Search for the cell housing the specified text and yield its (X, Y) center coordinate. 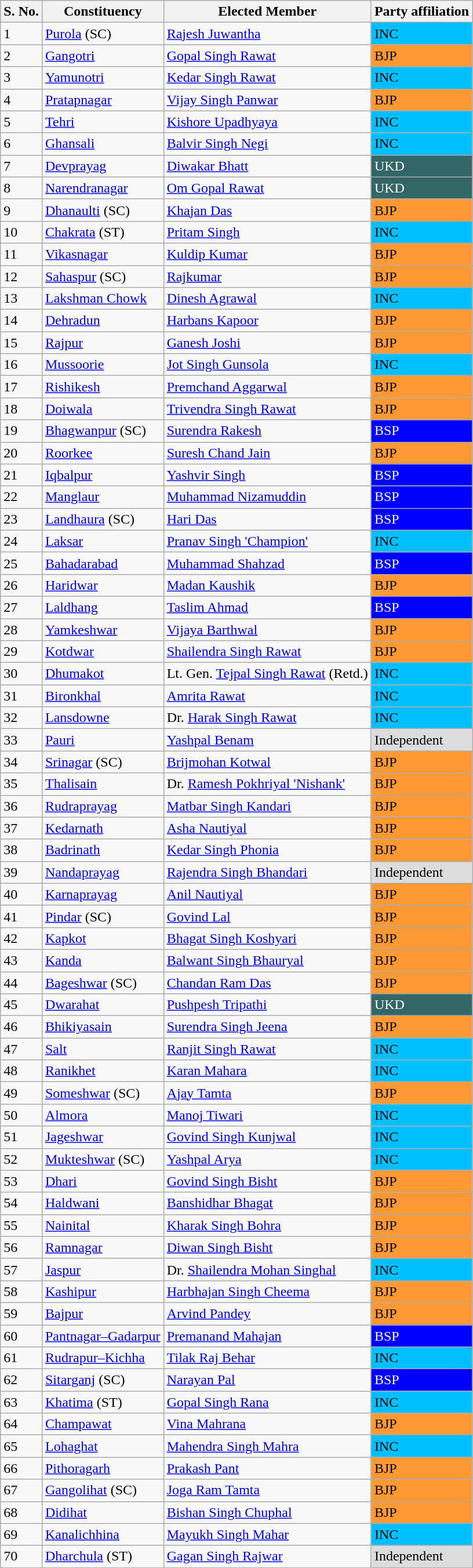
53 (21, 1181)
Mayukh Singh Mahar (267, 1534)
45 (21, 1005)
Muhammad Nizamuddin (267, 497)
Banshidhar Bhagat (267, 1203)
Mukteshwar (SC) (103, 1159)
Landhaura (SC) (103, 519)
18 (21, 409)
Premanand Mahajan (267, 1335)
Trivendra Singh Rawat (267, 409)
Hari Das (267, 519)
58 (21, 1291)
Kedar Singh Phonia (267, 850)
46 (21, 1027)
Gangotri (103, 56)
Pantnagar–Gadarpur (103, 1335)
Madan Kaushik (267, 585)
22 (21, 497)
Dr. Ramesh Pokhriyal 'Nishank' (267, 784)
Lansdowne (103, 718)
Chandan Ram Das (267, 983)
Gangolihat (SC) (103, 1490)
Kuldip Kumar (267, 254)
Badrinath (103, 850)
68 (21, 1512)
Pushpesh Tripathi (267, 1005)
Ranjit Singh Rawat (267, 1049)
70 (21, 1556)
60 (21, 1335)
Bironkhal (103, 696)
Bhagat Singh Koshyari (267, 938)
7 (21, 166)
5 (21, 122)
Pratapnagar (103, 100)
43 (21, 960)
Kedar Singh Rawat (267, 78)
Dr. Shailendra Mohan Singhal (267, 1269)
61 (21, 1358)
Nandaprayag (103, 872)
Pranav Singh 'Champion' (267, 541)
Vina Mahrana (267, 1424)
Sitarganj (SC) (103, 1380)
Champawat (103, 1424)
Rajesh Juwantha (267, 34)
42 (21, 938)
16 (21, 365)
69 (21, 1534)
4 (21, 100)
Lohaghat (103, 1446)
Yashpal Arya (267, 1159)
Pritam Singh (267, 232)
Someshwar (SC) (103, 1093)
Didihat (103, 1512)
Thalisain (103, 784)
Dhumakot (103, 674)
Harbhajan Singh Cheema (267, 1291)
10 (21, 232)
Rajpur (103, 343)
Govind Singh Bisht (267, 1181)
Govind Lal (267, 916)
Dhari (103, 1181)
Karan Mahara (267, 1071)
Kotdwar (103, 652)
Kishore Upadhyaya (267, 122)
Laksar (103, 541)
41 (21, 916)
Chakrata (ST) (103, 232)
Suresh Chand Jain (267, 453)
Karnaprayag (103, 894)
Ghansali (103, 144)
Narayan Pal (267, 1380)
Almora (103, 1115)
Kedarnath (103, 828)
Pindar (SC) (103, 916)
20 (21, 453)
3 (21, 78)
Vijay Singh Panwar (267, 100)
Asha Nautiyal (267, 828)
Jot Singh Gunsola (267, 365)
63 (21, 1402)
Khajan Das (267, 210)
Surendra Singh Jeena (267, 1027)
52 (21, 1159)
66 (21, 1468)
62 (21, 1380)
Roorkee (103, 453)
Amrita Rawat (267, 696)
Ranikhet (103, 1071)
Kanda (103, 960)
Bishan Singh Chuphal (267, 1512)
Iqbalpur (103, 475)
51 (21, 1137)
56 (21, 1247)
Matbar Singh Kandari (267, 806)
37 (21, 828)
49 (21, 1093)
Rishikesh (103, 387)
40 (21, 894)
50 (21, 1115)
55 (21, 1225)
54 (21, 1203)
31 (21, 696)
Kashipur (103, 1291)
Brijmohan Kotwal (267, 762)
Rudrapur–Kichha (103, 1358)
Vijaya Barthwal (267, 629)
47 (21, 1049)
Rudraprayag (103, 806)
Prakash Pant (267, 1468)
19 (21, 431)
Mussoorie (103, 365)
Dehradun (103, 321)
Harbans Kapoor (267, 321)
38 (21, 850)
Elected Member (267, 12)
Balvir Singh Negi (267, 144)
8 (21, 188)
Tehri (103, 122)
Lakshman Chowk (103, 299)
Constituency (103, 12)
30 (21, 674)
Pauri (103, 740)
Surendra Rakesh (267, 431)
Diwakar Bhatt (267, 166)
Kanalichhina (103, 1534)
12 (21, 277)
Govind Singh Kunjwal (267, 1137)
Mahendra Singh Mahra (267, 1446)
Bajpur (103, 1313)
Purola (SC) (103, 34)
11 (21, 254)
14 (21, 321)
59 (21, 1313)
Narendranagar (103, 188)
Salt (103, 1049)
Tilak Raj Behar (267, 1358)
Doiwala (103, 409)
Ramnagar (103, 1247)
Jageshwar (103, 1137)
64 (21, 1424)
Dinesh Agrawal (267, 299)
17 (21, 387)
Pithoragarh (103, 1468)
Gopal Singh Rana (267, 1402)
Premchand Aggarwal (267, 387)
Ganesh Joshi (267, 343)
Yamkeshwar (103, 629)
Manoj Tiwari (267, 1115)
48 (21, 1071)
Bhikiyasain (103, 1027)
Anil Nautiyal (267, 894)
Joga Ram Tamta (267, 1490)
Party affiliation (421, 12)
Diwan Singh Bisht (267, 1247)
Bhagwanpur (SC) (103, 431)
24 (21, 541)
Yashvir Singh (267, 475)
Om Gopal Rawat (267, 188)
6 (21, 144)
15 (21, 343)
28 (21, 629)
Yamunotri (103, 78)
Bahadarabad (103, 563)
Muhammad Shahzad (267, 563)
Yashpal Benam (267, 740)
Gopal Singh Rawat (267, 56)
Taslim Ahmad (267, 607)
Nainital (103, 1225)
Sahaspur (SC) (103, 277)
Bageshwar (SC) (103, 983)
Rajkumar (267, 277)
65 (21, 1446)
Jaspur (103, 1269)
39 (21, 872)
S. No. (21, 12)
27 (21, 607)
Dhanaulti (SC) (103, 210)
Manglaur (103, 497)
36 (21, 806)
9 (21, 210)
21 (21, 475)
Kapkot (103, 938)
Khatima (ST) (103, 1402)
Laldhang (103, 607)
33 (21, 740)
67 (21, 1490)
1 (21, 34)
29 (21, 652)
Dwarahat (103, 1005)
2 (21, 56)
Kharak Singh Bohra (267, 1225)
44 (21, 983)
35 (21, 784)
Haldwani (103, 1203)
Gagan Singh Rajwar (267, 1556)
57 (21, 1269)
13 (21, 299)
26 (21, 585)
Dharchula (ST) (103, 1556)
23 (21, 519)
Haridwar (103, 585)
Vikasnagar (103, 254)
Balwant Singh Bhauryal (267, 960)
Srinagar (SC) (103, 762)
Shailendra Singh Rawat (267, 652)
Ajay Tamta (267, 1093)
Rajendra Singh Bhandari (267, 872)
Devprayag (103, 166)
25 (21, 563)
Dr. Harak Singh Rawat (267, 718)
32 (21, 718)
Lt. Gen. Tejpal Singh Rawat (Retd.) (267, 674)
Arvind Pandey (267, 1313)
34 (21, 762)
